Provide the [X, Y] coordinate of the cell's center where the given text is located.  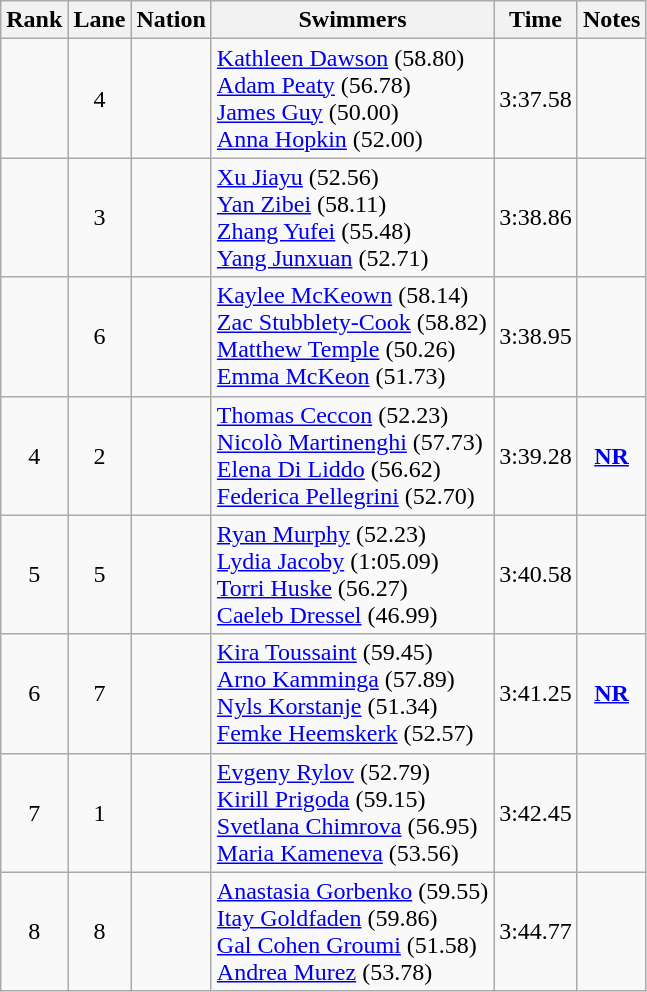
3:39.28 [536, 456]
3:38.95 [536, 336]
Lane [100, 20]
3:44.77 [536, 932]
Rank [34, 20]
3:38.86 [536, 218]
1 [100, 812]
Evgeny Rylov (52.79)Kirill Prigoda (59.15)Svetlana Chimrova (56.95)Maria Kameneva (53.56) [352, 812]
3:41.25 [536, 694]
Nation [171, 20]
Time [536, 20]
Thomas Ceccon (52.23)Nicolò Martinenghi (57.73)Elena Di Liddo (56.62)Federica Pellegrini (52.70) [352, 456]
Swimmers [352, 20]
Ryan Murphy (52.23)Lydia Jacoby (1:05.09)Torri Huske (56.27)Caeleb Dressel (46.99) [352, 574]
2 [100, 456]
3:42.45 [536, 812]
Xu Jiayu (52.56)Yan Zibei (58.11)Zhang Yufei (55.48)Yang Junxuan (52.71) [352, 218]
3 [100, 218]
Anastasia Gorbenko (59.55)Itay Goldfaden (59.86)Gal Cohen Groumi (51.58) Andrea Murez (53.78) [352, 932]
Kira Toussaint (59.45)Arno Kamminga (57.89)Nyls Korstanje (51.34)Femke Heemskerk (52.57) [352, 694]
3:37.58 [536, 98]
Kathleen Dawson (58.80) Adam Peaty (56.78)James Guy (50.00)Anna Hopkin (52.00) [352, 98]
Kaylee McKeown (58.14)Zac Stubblety-Cook (58.82)Matthew Temple (50.26)Emma McKeon (51.73) [352, 336]
3:40.58 [536, 574]
Notes [611, 20]
